Capture the cell that displays the provided text and extract its (X, Y) central coordinate. 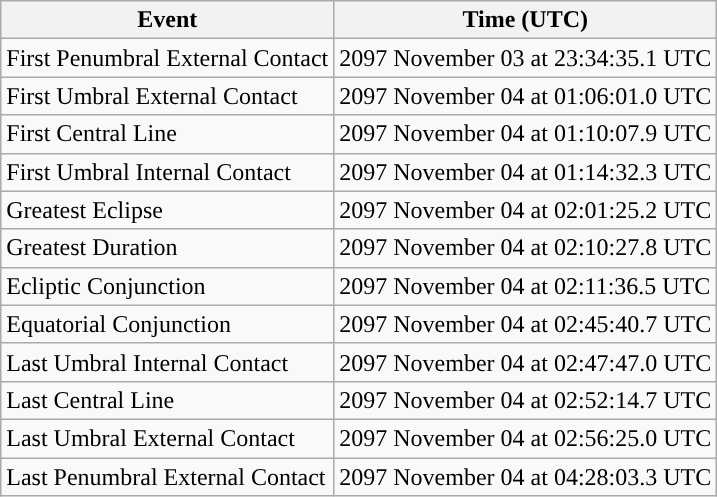
2097 November 04 at 01:10:07.9 UTC (526, 134)
First Penumbral External Contact (168, 58)
Event (168, 20)
2097 November 04 at 02:01:25.2 UTC (526, 210)
2097 November 04 at 02:45:40.7 UTC (526, 324)
2097 November 04 at 02:10:27.8 UTC (526, 248)
Last Umbral External Contact (168, 438)
2097 November 04 at 02:11:36.5 UTC (526, 286)
Last Umbral Internal Contact (168, 362)
2097 November 04 at 04:28:03.3 UTC (526, 477)
2097 November 03 at 23:34:35.1 UTC (526, 58)
Greatest Eclipse (168, 210)
2097 November 04 at 02:56:25.0 UTC (526, 438)
First Umbral Internal Contact (168, 172)
2097 November 04 at 02:52:14.7 UTC (526, 400)
Last Central Line (168, 400)
Ecliptic Conjunction (168, 286)
Last Penumbral External Contact (168, 477)
Time (UTC) (526, 20)
2097 November 04 at 02:47:47.0 UTC (526, 362)
2097 November 04 at 01:14:32.3 UTC (526, 172)
First Central Line (168, 134)
2097 November 04 at 01:06:01.0 UTC (526, 96)
First Umbral External Contact (168, 96)
Greatest Duration (168, 248)
Equatorial Conjunction (168, 324)
